From the cell containing the given text, extract its center point as (X, Y) coordinate. 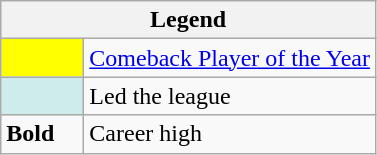
Led the league (230, 96)
Bold (42, 134)
Legend (188, 20)
Comeback Player of the Year (230, 58)
Career high (230, 134)
